Extract the [x, y] coordinate from the center of the cell holding the provided text.  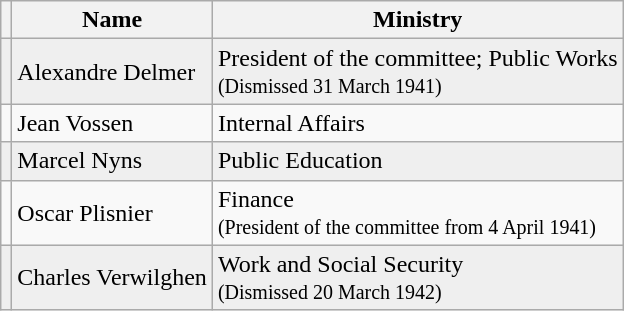
Marcel Nyns [112, 161]
Charles Verwilghen [112, 278]
Oscar Plisnier [112, 212]
Ministry [418, 20]
President of the committee; Public Works(Dismissed 31 March 1941) [418, 72]
Public Education [418, 161]
Internal Affairs [418, 123]
Jean Vossen [112, 123]
Name [112, 20]
Finance(President of the committee from 4 April 1941) [418, 212]
Work and Social Security(Dismissed 20 March 1942) [418, 278]
Alexandre Delmer [112, 72]
